Provide the (x, y) coordinate of the cell's center where the given text is located.  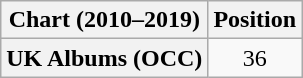
36 (255, 58)
Position (255, 20)
Chart (2010–2019) (104, 20)
UK Albums (OCC) (104, 58)
